Capture the cell that displays the provided text and extract its (X, Y) central coordinate. 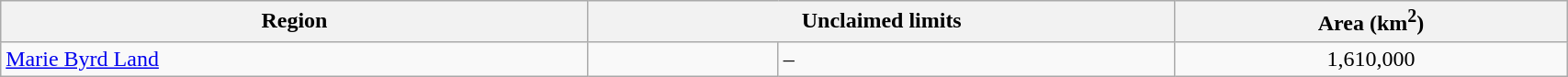
Marie Byrd Land (294, 59)
Region (294, 22)
Area (km2) (1371, 22)
– (976, 59)
Unclaimed limits (882, 22)
1,610,000 (1371, 59)
